Find where the given text appears and provide that cell's center as (X, Y) coordinate. 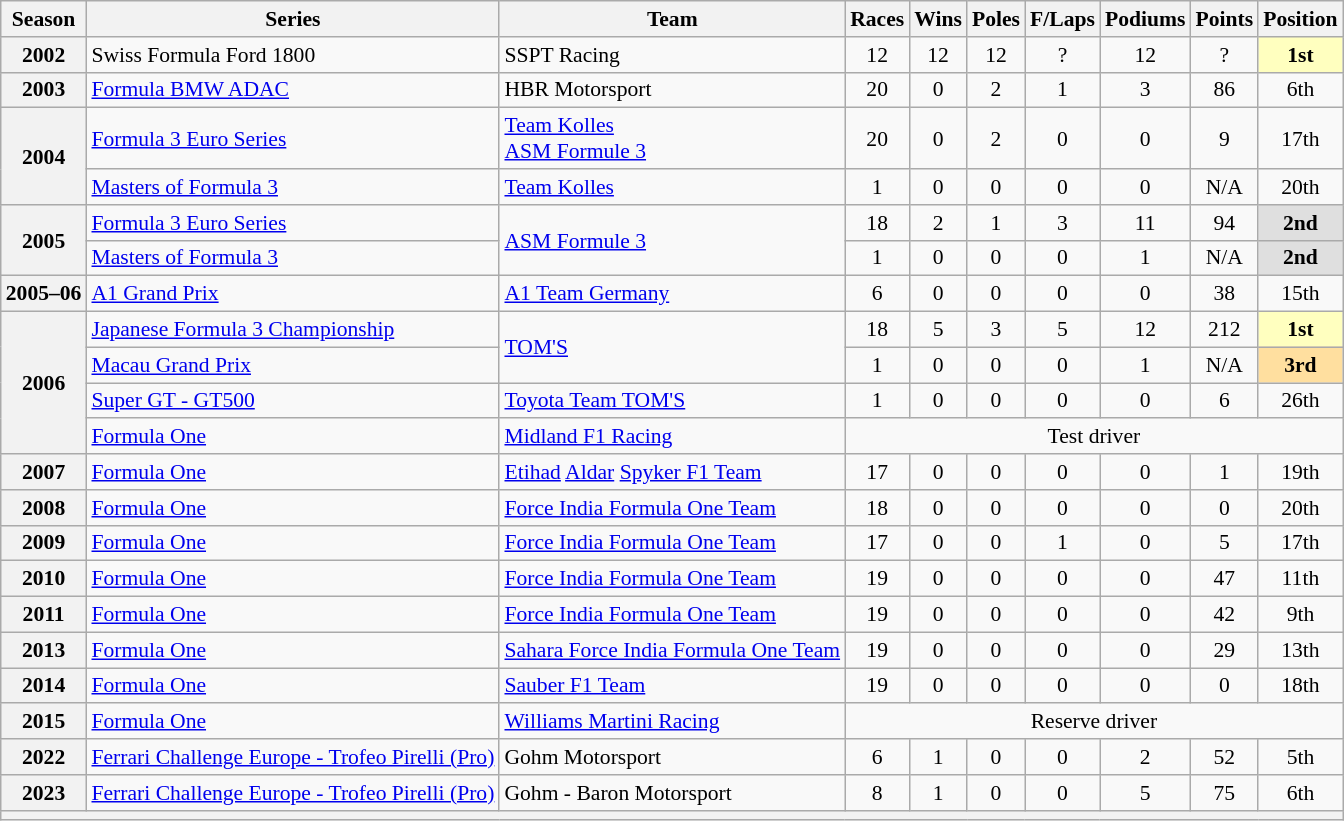
ASM Formule 3 (672, 240)
9th (1300, 615)
18th (1300, 686)
26th (1300, 401)
3rd (1300, 365)
2003 (44, 90)
Japanese Formula 3 Championship (292, 330)
15th (1300, 294)
2009 (44, 543)
2008 (44, 508)
Super GT - GT500 (292, 401)
Poles (996, 19)
94 (1224, 223)
TOM'S (672, 348)
SSPT Racing (672, 55)
Series (292, 19)
2005–06 (44, 294)
Midland F1 Racing (672, 437)
Position (1300, 19)
9 (1224, 138)
29 (1224, 650)
A1 Team Germany (672, 294)
Wins (938, 19)
Williams Martini Racing (672, 722)
11 (1146, 223)
2013 (44, 650)
Test driver (1094, 437)
A1 Grand Prix (292, 294)
F/Laps (1062, 19)
2010 (44, 579)
Etihad Aldar Spyker F1 Team (672, 472)
Points (1224, 19)
38 (1224, 294)
Swiss Formula Ford 1800 (292, 55)
47 (1224, 579)
2011 (44, 615)
2015 (44, 722)
2002 (44, 55)
19th (1300, 472)
Podiums (1146, 19)
Gohm - Baron Motorsport (672, 793)
Macau Grand Prix (292, 365)
13th (1300, 650)
2004 (44, 156)
2022 (44, 757)
Sauber F1 Team (672, 686)
Reserve driver (1094, 722)
5th (1300, 757)
52 (1224, 757)
Sahara Force India Formula One Team (672, 650)
Races (877, 19)
Team Kolles (672, 187)
HBR Motorsport (672, 90)
Gohm Motorsport (672, 757)
2007 (44, 472)
42 (1224, 615)
Season (44, 19)
Toyota Team TOM'S (672, 401)
2006 (44, 383)
212 (1224, 330)
86 (1224, 90)
Team KollesASM Formule 3 (672, 138)
2014 (44, 686)
11th (1300, 579)
Formula BMW ADAC (292, 90)
Team (672, 19)
2005 (44, 240)
8 (877, 793)
2023 (44, 793)
75 (1224, 793)
